Search for the cell housing the specified text and yield its [X, Y] center coordinate. 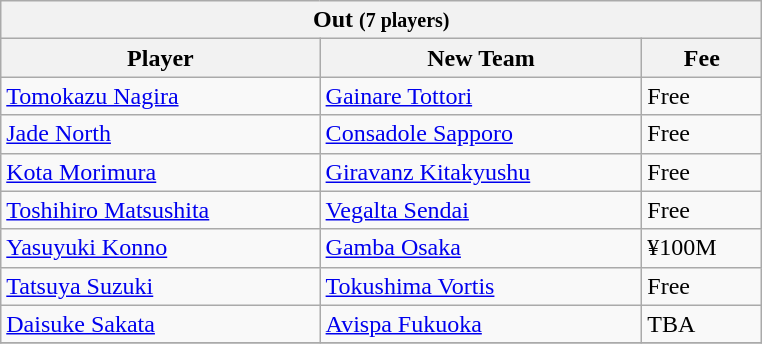
Fee [702, 58]
Gainare Tottori [481, 96]
Tatsuya Suzuki [160, 286]
¥100M [702, 248]
Kota Morimura [160, 172]
Avispa Fukuoka [481, 324]
Tomokazu Nagira [160, 96]
Jade North [160, 134]
Player [160, 58]
Giravanz Kitakyushu [481, 172]
Gamba Osaka [481, 248]
Yasuyuki Konno [160, 248]
Tokushima Vortis [481, 286]
Daisuke Sakata [160, 324]
Out (7 players) [382, 20]
Consadole Sapporo [481, 134]
Toshihiro Matsushita [160, 210]
New Team [481, 58]
Vegalta Sendai [481, 210]
TBA [702, 324]
